Find where the given text appears and provide that cell's center as (x, y) coordinate. 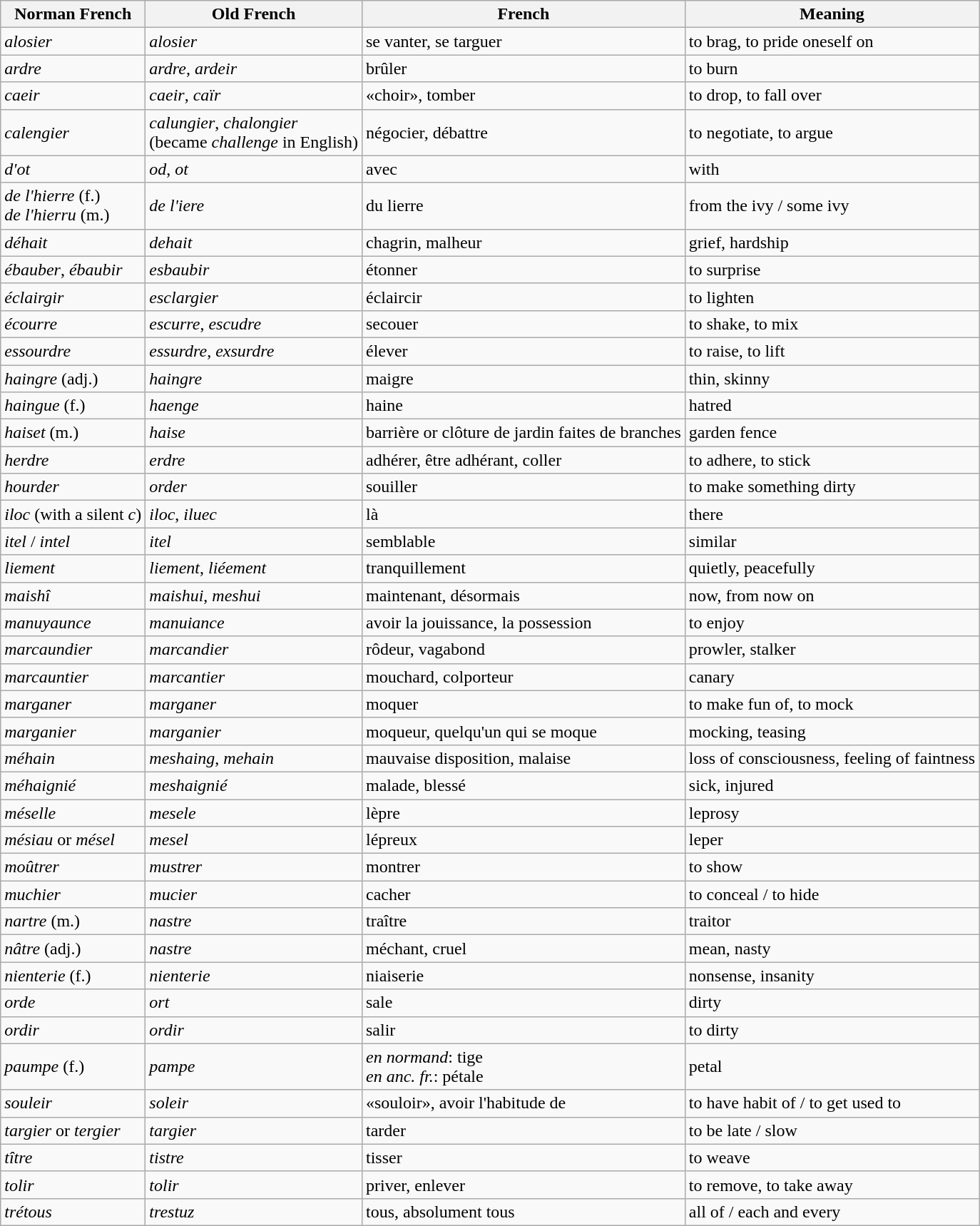
maishui, meshui (254, 596)
malade, blessé (524, 785)
Old French (254, 14)
Norman French (73, 14)
de l'hierre (f.)de l'hierru (m.) (73, 205)
loss of consciousness, feeling of faintness (832, 758)
petal (832, 1067)
garden fence (832, 433)
nonsense, insanity (832, 976)
éclairgir (73, 297)
rôdeur, vagabond (524, 650)
order (254, 487)
to drop, to fall over (832, 96)
escurre, escudre (254, 324)
liement (73, 568)
méselle (73, 812)
adhérer, être adhérant, coller (524, 460)
ort (254, 1003)
dirty (832, 1003)
soleir (254, 1103)
targier (254, 1130)
iloc, iluec (254, 514)
maishî (73, 596)
tranquillement (524, 568)
tisser (524, 1158)
tarder (524, 1130)
traitor (832, 921)
all of / each and every (832, 1212)
nienterie (254, 976)
souiller (524, 487)
maintenant, désormais (524, 596)
souleir (73, 1103)
to have habit of / to get used to (832, 1103)
to dirty (832, 1030)
with (832, 169)
to raise, to lift (832, 351)
mouchard, colporteur (524, 677)
hatred (832, 406)
there (832, 514)
haise (254, 433)
maigre (524, 379)
sale (524, 1003)
mesele (254, 812)
ardre (73, 68)
prowler, stalker (832, 650)
traître (524, 921)
to lighten (832, 297)
mésiau or mésel (73, 840)
esclargier (254, 297)
haiset (m.) (73, 433)
essourdre (73, 351)
niaiserie (524, 976)
nartre (m.) (73, 921)
de l'iere (254, 205)
haine (524, 406)
du lierre (524, 205)
caeir, caïr (254, 96)
moquer (524, 704)
orde (73, 1003)
se vanter, se targuer (524, 41)
calengier (73, 133)
marcaundier (73, 650)
leper (832, 840)
éclaircir (524, 297)
brûler (524, 68)
paumpe (f.) (73, 1067)
élever (524, 351)
écourre (73, 324)
trestuz (254, 1212)
ardre, ardeir (254, 68)
iloc (with a silent c) (73, 514)
manuyaunce (73, 623)
en normand: tigeen anc. fr.: pétale (524, 1067)
lèpre (524, 812)
caeir (73, 96)
d'ot (73, 169)
déhait (73, 242)
mean, nasty (832, 949)
tître (73, 1158)
semblable (524, 541)
to shake, to mix (832, 324)
méhaignié (73, 785)
ébauber, ébaubir (73, 270)
méchant, cruel (524, 949)
tistre (254, 1158)
to burn (832, 68)
priver, enlever (524, 1185)
calungier, chalongier(became challenge in English) (254, 133)
pampe (254, 1067)
French (524, 14)
similar (832, 541)
nienterie (f.) (73, 976)
to enjoy (832, 623)
avec (524, 169)
from the ivy / some ivy (832, 205)
itel (254, 541)
liement, liéement (254, 568)
od, ot (254, 169)
moûtrer (73, 867)
herdre (73, 460)
avoir la jouissance, la possession (524, 623)
to make fun of, to mock (832, 704)
to show (832, 867)
meshaing, mehain (254, 758)
to weave (832, 1158)
erdre (254, 460)
haingue (f.) (73, 406)
to make something dirty (832, 487)
chagrin, malheur (524, 242)
mesel (254, 840)
quietly, peacefully (832, 568)
esbaubir (254, 270)
to surprise (832, 270)
mauvaise disposition, malaise (524, 758)
sick, injured (832, 785)
canary (832, 677)
méhain (73, 758)
montrer (524, 867)
secouer (524, 324)
grief, hardship (832, 242)
to conceal / to hide (832, 894)
haingre (adj.) (73, 379)
mocking, teasing (832, 731)
to adhere, to stick (832, 460)
étonner (524, 270)
manuiance (254, 623)
mustrer (254, 867)
lépreux (524, 840)
cacher (524, 894)
to be late / slow (832, 1130)
moqueur, quelqu'un qui se moque (524, 731)
marcauntier (73, 677)
tous, absolument tous (524, 1212)
marcandier (254, 650)
essurdre, exsurdre (254, 351)
mucier (254, 894)
targier or tergier (73, 1130)
hourder (73, 487)
nâtre (adj.) (73, 949)
meshaignié (254, 785)
dehait (254, 242)
salir (524, 1030)
itel / intel (73, 541)
now, from now on (832, 596)
thin, skinny (832, 379)
là (524, 514)
Meaning (832, 14)
barrière or clôture de jardin faites de branches (524, 433)
to brag, to pride oneself on (832, 41)
haenge (254, 406)
to remove, to take away (832, 1185)
haingre (254, 379)
muchier (73, 894)
«choir», tomber (524, 96)
négocier, débattre (524, 133)
leprosy (832, 812)
marcantier (254, 677)
trétous (73, 1212)
to negotiate, to argue (832, 133)
«souloir», avoir l'habitude de (524, 1103)
